Find where the given text appears and provide that cell's center as (X, Y) coordinate. 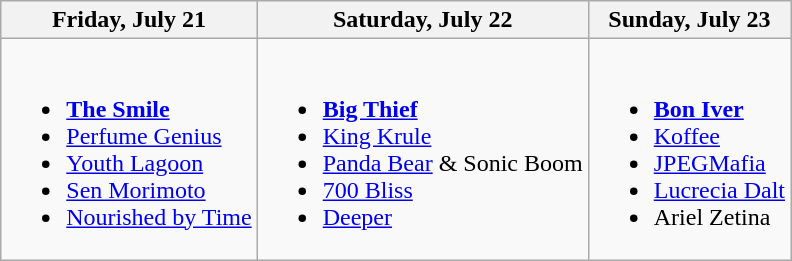
Saturday, July 22 (422, 20)
Big ThiefKing KrulePanda Bear & Sonic Boom700 BlissDeeper (422, 150)
The SmilePerfume GeniusYouth LagoonSen MorimotoNourished by Time (129, 150)
Bon IverKoffeeJPEGMafiaLucrecia DaltAriel Zetina (689, 150)
Sunday, July 23 (689, 20)
Friday, July 21 (129, 20)
